Detect which cell encompasses the target text, then output its (X, Y) center coordinate. 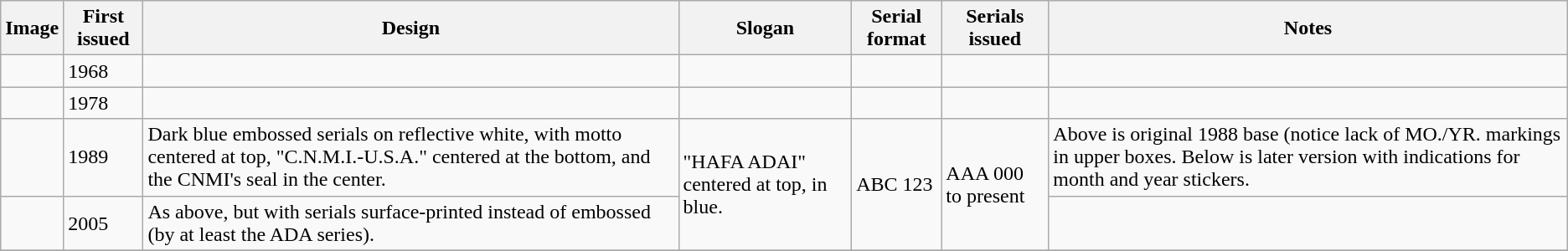
As above, but with serials surface-printed instead of embossed (by at least the ADA series). (410, 223)
Design (410, 28)
ABC 123 (896, 184)
"HAFA ADAI" centered at top, in blue. (766, 184)
Serial format (896, 28)
1978 (104, 103)
First issued (104, 28)
Slogan (766, 28)
Image (32, 28)
Above is original 1988 base (notice lack of MO./YR. markings in upper boxes. Below is later version with indications for month and year stickers. (1308, 157)
AAA 000 to present (995, 184)
Serials issued (995, 28)
1989 (104, 157)
1968 (104, 71)
Notes (1308, 28)
2005 (104, 223)
